Return [x, y] of the center of cell containing provided text 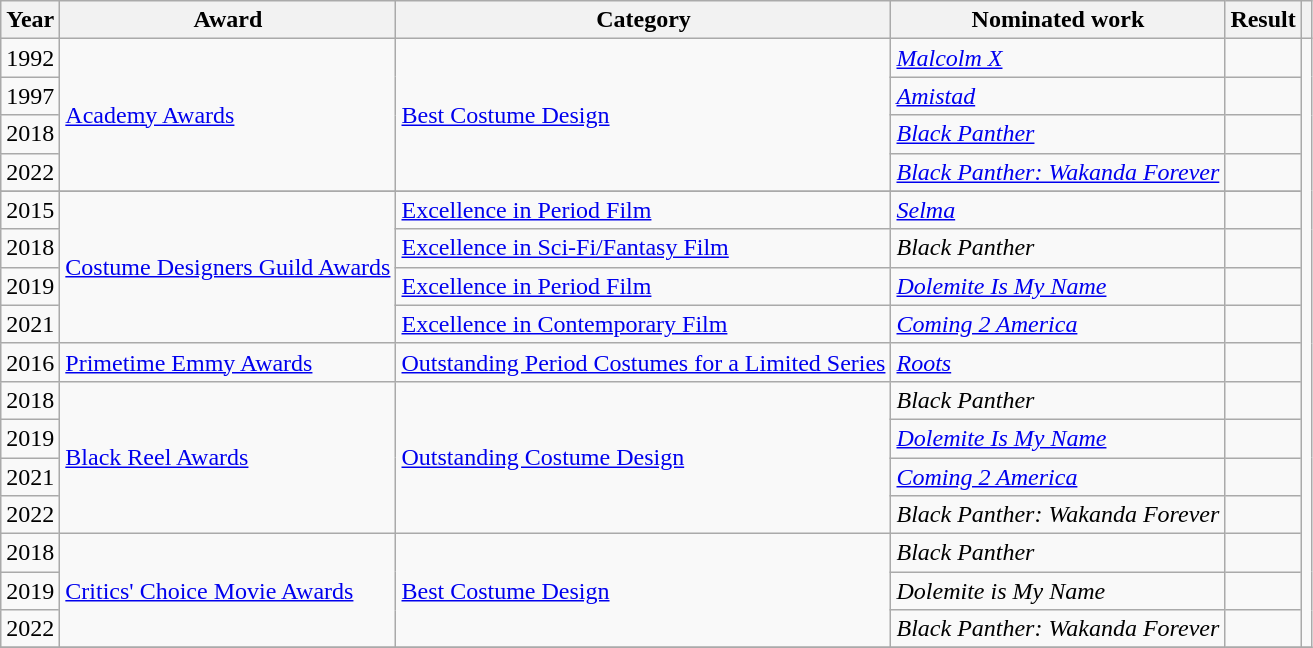
1992 [30, 58]
Academy Awards [228, 115]
Outstanding Costume Design [644, 457]
Nominated work [1058, 20]
Result [1263, 20]
Critics' Choice Movie Awards [228, 591]
Roots [1058, 362]
Dolemite is My Name [1058, 591]
Year [30, 20]
Category [644, 20]
Award [228, 20]
2015 [30, 210]
Primetime Emmy Awards [228, 362]
Amistad [1058, 96]
Excellence in Contemporary Film [644, 324]
Black Reel Awards [228, 457]
Selma [1058, 210]
1997 [30, 96]
Malcolm X [1058, 58]
Excellence in Sci-Fi/Fantasy Film [644, 248]
2016 [30, 362]
Outstanding Period Costumes for a Limited Series [644, 362]
Costume Designers Guild Awards [228, 267]
